Extract the (X, Y) coordinate from the center of the cell holding the provided text.  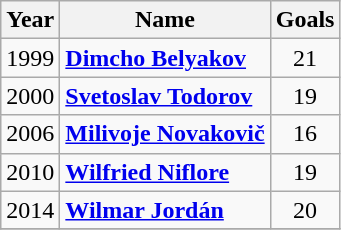
2006 (30, 134)
21 (305, 58)
20 (305, 210)
Milivoje Novakovič (165, 134)
Goals (305, 20)
Year (30, 20)
2000 (30, 96)
16 (305, 134)
Wilmar Jordán (165, 210)
Svetoslav Todorov (165, 96)
1999 (30, 58)
Wilfried Niflore (165, 172)
2014 (30, 210)
2010 (30, 172)
Name (165, 20)
Dimcho Belyakov (165, 58)
